Provide the [x, y] coordinate of the cell's center where the given text is located.  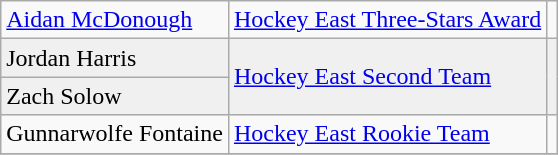
Jordan Harris [115, 58]
Aidan McDonough [115, 20]
Hockey East Three-Stars Award [387, 20]
Zach Solow [115, 96]
Gunnarwolfe Fontaine [115, 134]
Hockey East Second Team [387, 77]
Hockey East Rookie Team [387, 134]
